Identify which cell holds the provided text, then report its (x, y) central coordinate. 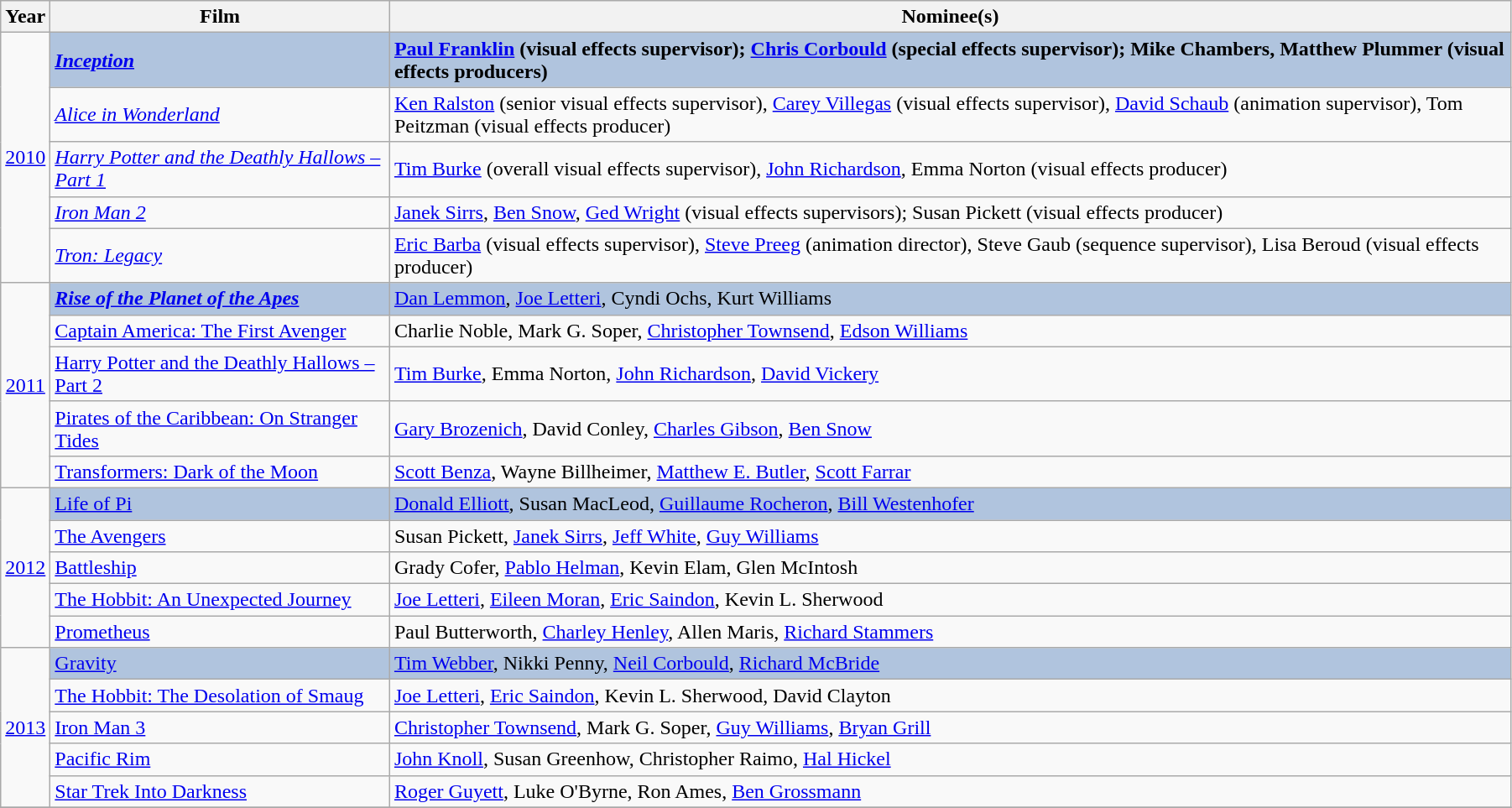
Tim Burke, Emma Norton, John Richardson, David Vickery (950, 374)
2012 (25, 567)
Scott Benza, Wayne Billheimer, Matthew E. Butler, Scott Farrar (950, 472)
Pirates of the Caribbean: On Stranger Tides (220, 428)
Transformers: Dark of the Moon (220, 472)
Joe Letteri, Eileen Moran, Eric Saindon, Kevin L. Sherwood (950, 600)
Tron: Legacy (220, 255)
Film (220, 17)
2010 (25, 158)
Harry Potter and the Deathly Hallows – Part 2 (220, 374)
Star Trek Into Darkness (220, 791)
Battleship (220, 568)
Alice in Wonderland (220, 114)
Roger Guyett, Luke O'Byrne, Ron Ames, Ben Grossmann (950, 791)
The Hobbit: An Unexpected Journey (220, 600)
The Avengers (220, 536)
Donald Elliott, Susan MacLeod, Guillaume Rocheron, Bill Westenhofer (950, 503)
Gravity (220, 664)
Iron Man 2 (220, 212)
Rise of the Planet of the Apes (220, 299)
Dan Lemmon, Joe Letteri, Cyndi Ochs, Kurt Williams (950, 299)
Joe Letteri, Eric Saindon, Kevin L. Sherwood, David Clayton (950, 696)
Nominee(s) (950, 17)
Paul Butterworth, Charley Henley, Allen Maris, Richard Stammers (950, 632)
2011 (25, 385)
Pacific Rim (220, 759)
Christopher Townsend, Mark G. Soper, Guy Williams, Bryan Grill (950, 727)
Iron Man 3 (220, 727)
Tim Webber, Nikki Penny, Neil Corbould, Richard McBride (950, 664)
Inception (220, 60)
John Knoll, Susan Greenhow, Christopher Raimo, Hal Hickel (950, 759)
Captain America: The First Avenger (220, 331)
Harry Potter and the Deathly Hallows – Part 1 (220, 169)
The Hobbit: The Desolation of Smaug (220, 696)
Eric Barba (visual effects supervisor), Steve Preeg (animation director), Steve Gaub (sequence supervisor), Lisa Beroud (visual effects producer) (950, 255)
Prometheus (220, 632)
Paul Franklin (visual effects supervisor); Chris Corbould (special effects supervisor); Mike Chambers, Matthew Plummer (visual effects producers) (950, 60)
Grady Cofer, Pablo Helman, Kevin Elam, Glen McIntosh (950, 568)
Year (25, 17)
Gary Brozenich, David Conley, Charles Gibson, Ben Snow (950, 428)
Charlie Noble, Mark G. Soper, Christopher Townsend, Edson Williams (950, 331)
Tim Burke (overall visual effects supervisor), John Richardson, Emma Norton (visual effects producer) (950, 169)
2013 (25, 727)
Susan Pickett, Janek Sirrs, Jeff White, Guy Williams (950, 536)
Life of Pi (220, 503)
Janek Sirrs, Ben Snow, Ged Wright (visual effects supervisors); Susan Pickett (visual effects producer) (950, 212)
